Pinpoint the cell where the given text exists, returning its (X, Y) midpoint coordinate. 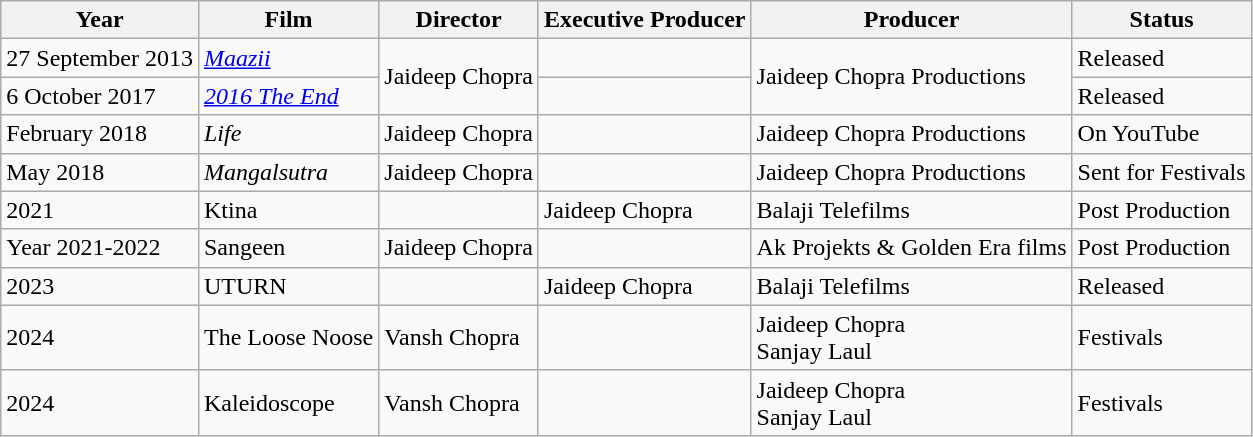
Kaleidoscope (288, 402)
February 2018 (100, 134)
Ktina (288, 210)
Maazii (288, 58)
2021 (100, 210)
Director (459, 20)
On YouTube (1162, 134)
UTURN (288, 286)
Status (1162, 20)
2023 (100, 286)
Sangeen (288, 248)
Year 2021-2022 (100, 248)
Mangalsutra (288, 172)
6 October 2017 (100, 96)
2016 The End (288, 96)
Sent for Festivals (1162, 172)
27 September 2013 (100, 58)
Life (288, 134)
The Loose Noose (288, 338)
May 2018 (100, 172)
Producer (912, 20)
Year (100, 20)
Executive Producer (644, 20)
Film (288, 20)
Ak Projekts & Golden Era films (912, 248)
